Return the [X, Y] coordinate for the center point of the cell that contains the specified text.  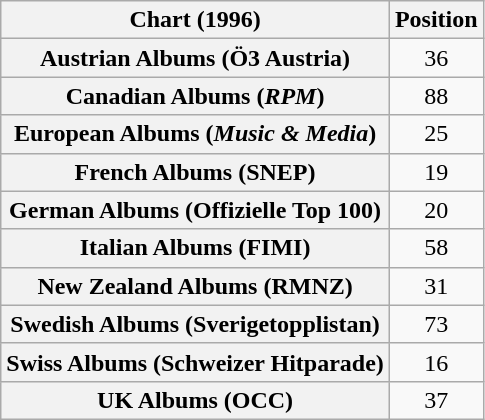
16 [436, 362]
73 [436, 324]
German Albums (Offizielle Top 100) [196, 210]
New Zealand Albums (RMNZ) [196, 286]
Italian Albums (FIMI) [196, 248]
19 [436, 172]
58 [436, 248]
French Albums (SNEP) [196, 172]
20 [436, 210]
Chart (1996) [196, 20]
Austrian Albums (Ö3 Austria) [196, 58]
31 [436, 286]
36 [436, 58]
European Albums (Music & Media) [196, 134]
UK Albums (OCC) [196, 400]
Canadian Albums (RPM) [196, 96]
37 [436, 400]
Position [436, 20]
Swiss Albums (Schweizer Hitparade) [196, 362]
88 [436, 96]
Swedish Albums (Sverigetopplistan) [196, 324]
25 [436, 134]
